Pinpoint the cell where the given text exists, returning its (x, y) midpoint coordinate. 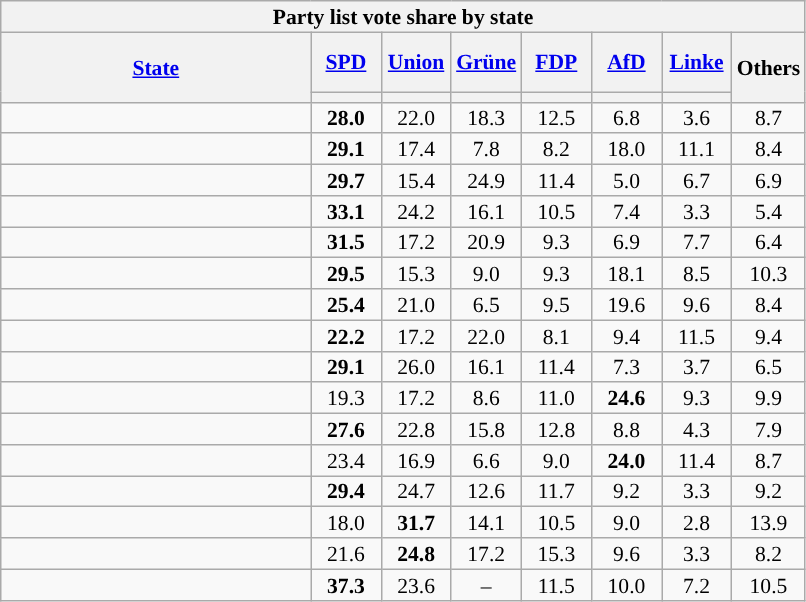
21.6 (346, 554)
6.8 (626, 118)
11.0 (556, 398)
3.7 (697, 366)
26.0 (416, 366)
29.4 (346, 492)
15.8 (486, 430)
AfD (626, 62)
8.6 (486, 398)
37.3 (346, 584)
22.2 (346, 336)
11.7 (556, 492)
2.8 (697, 522)
7.2 (697, 584)
33.1 (346, 212)
Others (769, 67)
6.6 (486, 460)
19.6 (626, 304)
13.9 (769, 522)
24.2 (416, 212)
5.4 (769, 212)
7.9 (769, 430)
24.7 (416, 492)
3.6 (697, 118)
9.9 (769, 398)
8.1 (556, 336)
FDP (556, 62)
4.3 (697, 430)
10.0 (626, 584)
24.6 (626, 398)
15.4 (416, 180)
21.0 (416, 304)
7.3 (626, 366)
29.7 (346, 180)
27.6 (346, 430)
25.4 (346, 304)
31.7 (416, 522)
24.9 (486, 180)
7.8 (486, 150)
9.5 (556, 304)
24.0 (626, 460)
8.8 (626, 430)
11.1 (697, 150)
20.9 (486, 242)
18.1 (626, 274)
Grüne (486, 62)
24.8 (416, 554)
7.4 (626, 212)
19.3 (346, 398)
12.5 (556, 118)
– (486, 584)
28.0 (346, 118)
23.4 (346, 460)
Party list vote share by state (404, 16)
6.4 (769, 242)
Union (416, 62)
23.6 (416, 584)
8.5 (697, 274)
12.6 (486, 492)
31.5 (346, 242)
16.9 (416, 460)
7.7 (697, 242)
Linke (697, 62)
18.3 (486, 118)
17.4 (416, 150)
10.3 (769, 274)
29.5 (346, 274)
12.8 (556, 430)
6.7 (697, 180)
State (156, 67)
14.1 (486, 522)
22.8 (416, 430)
5.0 (626, 180)
SPD (346, 62)
